Find where the given text appears and provide that cell's center as (x, y) coordinate. 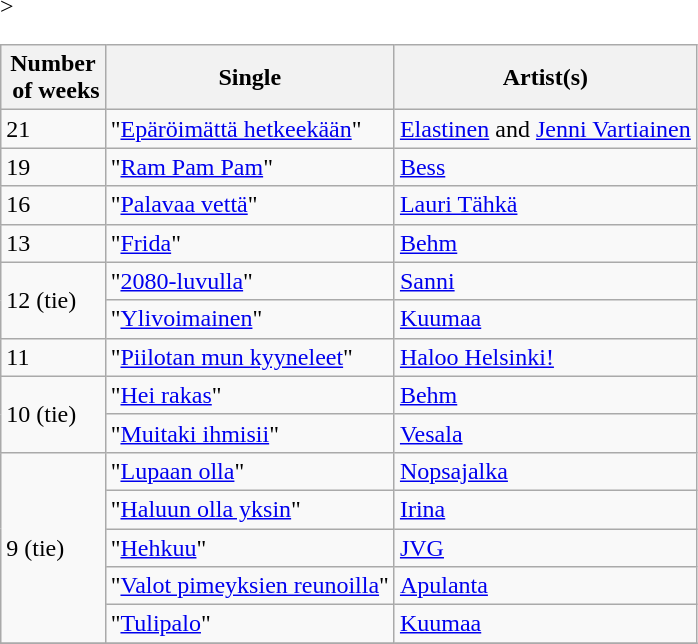
Bess (545, 167)
Sanni (545, 281)
16 (53, 205)
Number of weeks (53, 78)
Vesala (545, 433)
JVG (545, 547)
"Lupaan olla" (250, 471)
"Hei rakas" (250, 395)
Single (250, 78)
Haloo Helsinki! (545, 357)
"Piilotan mun kyyneleet" (250, 357)
10 (tie) (53, 414)
19 (53, 167)
Irina (545, 509)
11 (53, 357)
"2080-luvulla" (250, 281)
Apulanta (545, 586)
"Ylivoimainen" (250, 319)
"Frida" (250, 243)
Elastinen and Jenni Vartiainen (545, 129)
"Hehkuu" (250, 547)
"Epäröimättä hetkeekään" (250, 129)
Artist(s) (545, 78)
"Ram Pam Pam" (250, 167)
"Tulipalo" (250, 624)
"Valot pimeyksien reunoilla" (250, 586)
21 (53, 129)
"Haluun olla yksin" (250, 509)
Nopsajalka (545, 471)
Lauri Tähkä (545, 205)
"Muitaki ihmisii" (250, 433)
13 (53, 243)
"Palavaa vettä" (250, 205)
9 (tie) (53, 547)
12 (tie) (53, 300)
